Return [X, Y] of the center of cell containing provided text 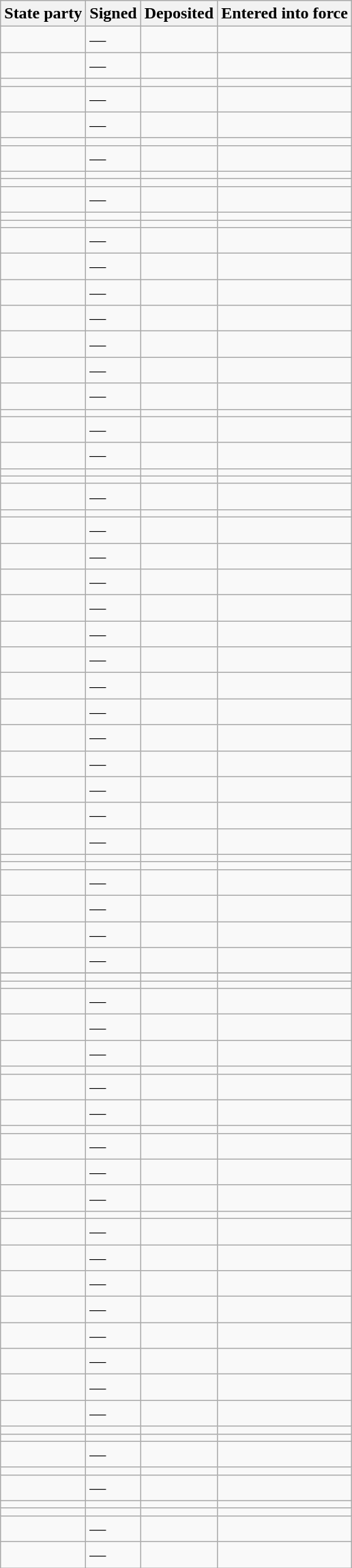
Entered into force [285, 14]
State party [44, 14]
Signed [113, 14]
Deposited [179, 14]
